From the cell containing the given text, extract its center point as [x, y] coordinate. 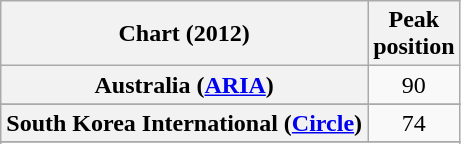
Australia (ARIA) [184, 85]
South Korea International (Circle) [184, 123]
74 [414, 123]
90 [414, 85]
Peakposition [414, 34]
Chart (2012) [184, 34]
